Output the [X, Y] coordinate of the center of the cell containing the given text.  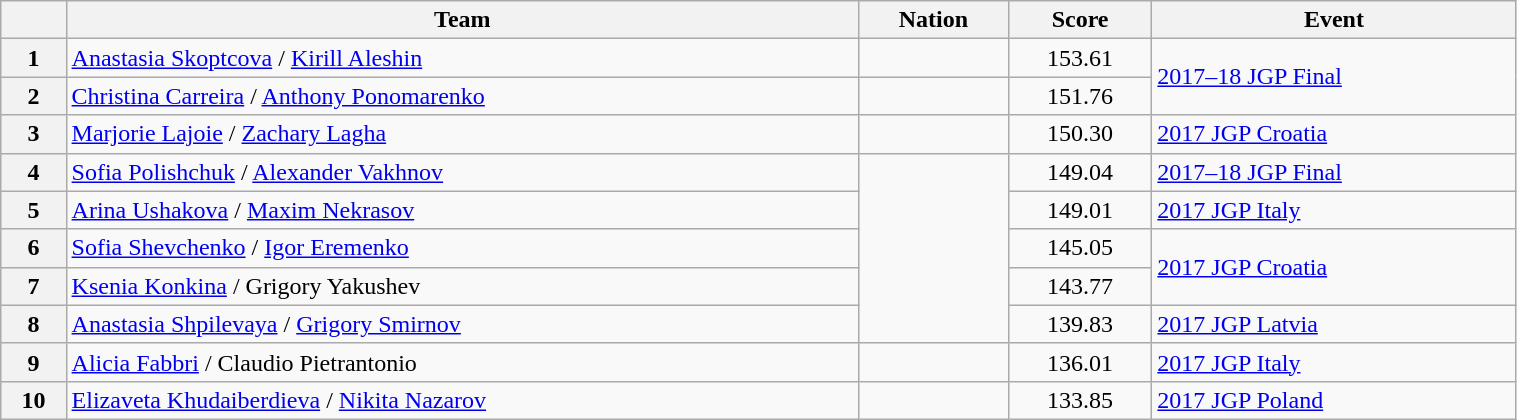
Nation [934, 20]
9 [34, 362]
2017 JGP Poland [1334, 400]
139.83 [1080, 324]
Arina Ushakova / Maxim Nekrasov [462, 210]
3 [34, 134]
133.85 [1080, 400]
Anastasia Skoptcova / Kirill Aleshin [462, 58]
Christina Carreira / Anthony Ponomarenko [462, 96]
Score [1080, 20]
Marjorie Lajoie / Zachary Lagha [462, 134]
Alicia Fabbri / Claudio Pietrantonio [462, 362]
145.05 [1080, 248]
10 [34, 400]
2 [34, 96]
149.04 [1080, 172]
150.30 [1080, 134]
Sofia Polishchuk / Alexander Vakhnov [462, 172]
143.77 [1080, 286]
Team [462, 20]
7 [34, 286]
149.01 [1080, 210]
Event [1334, 20]
2017 JGP Latvia [1334, 324]
Anastasia Shpilevaya / Grigory Smirnov [462, 324]
Ksenia Konkina / Grigory Yakushev [462, 286]
151.76 [1080, 96]
1 [34, 58]
153.61 [1080, 58]
8 [34, 324]
4 [34, 172]
136.01 [1080, 362]
5 [34, 210]
6 [34, 248]
Sofia Shevchenko / Igor Eremenko [462, 248]
Elizaveta Khudaiberdieva / Nikita Nazarov [462, 400]
